Detect which cell encompasses the target text, then output its [x, y] center coordinate. 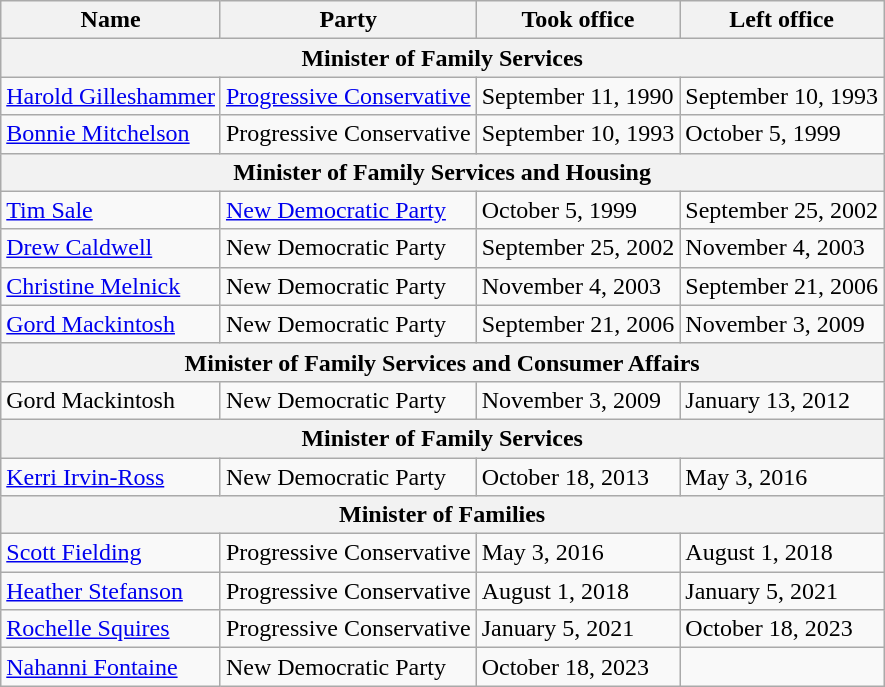
Minister of Family Services and Housing [442, 172]
Left office [782, 20]
Took office [578, 20]
Minister of Family Services and Consumer Affairs [442, 362]
Heather Stefanson [111, 591]
Rochelle Squires [111, 629]
Name [111, 20]
Drew Caldwell [111, 248]
October 18, 2013 [578, 477]
Minister of Families [442, 515]
September 11, 1990 [578, 96]
Kerri Irvin-Ross [111, 477]
Party [348, 20]
Bonnie Mitchelson [111, 134]
Nahanni Fontaine [111, 667]
Scott Fielding [111, 553]
Christine Melnick [111, 286]
Tim Sale [111, 210]
Harold Gilleshammer [111, 96]
January 13, 2012 [782, 400]
